For the text-containing cell, return its midpoint in (X, Y) coordinate format. 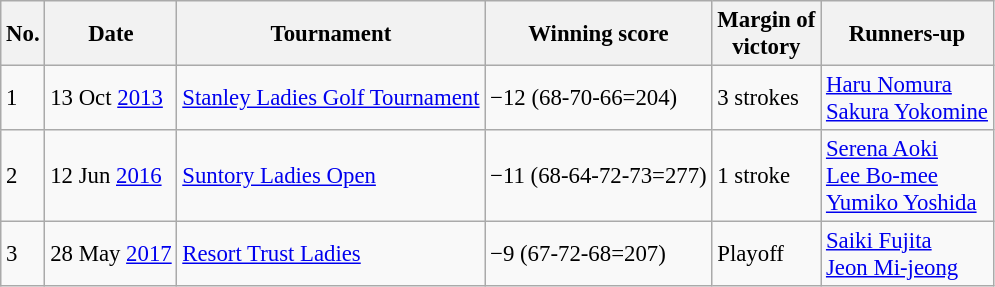
12 Jun 2016 (111, 176)
Date (111, 34)
Margin ofvictory (766, 34)
−12 (68-70-66=204) (598, 98)
1 (23, 98)
3 strokes (766, 98)
28 May 2017 (111, 254)
3 (23, 254)
Winning score (598, 34)
Runners-up (908, 34)
No. (23, 34)
Resort Trust Ladies (331, 254)
−9 (67-72-68=207) (598, 254)
Suntory Ladies Open (331, 176)
Serena Aoki Lee Bo-mee Yumiko Yoshida (908, 176)
13 Oct 2013 (111, 98)
Saiki Fujita Jeon Mi-jeong (908, 254)
1 stroke (766, 176)
Tournament (331, 34)
Stanley Ladies Golf Tournament (331, 98)
2 (23, 176)
−11 (68-64-72-73=277) (598, 176)
Haru Nomura Sakura Yokomine (908, 98)
Playoff (766, 254)
